Output the (x, y) coordinate of the center of the cell containing the given text.  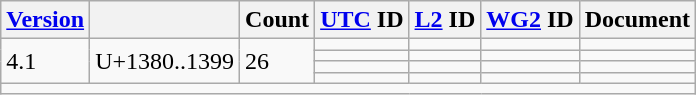
26 (278, 61)
Version (46, 20)
4.1 (46, 61)
Document (637, 20)
Count (278, 20)
WG2 ID (530, 20)
L2 ID (445, 20)
UTC ID (362, 20)
U+1380..1399 (165, 61)
